For the text-containing cell, return its midpoint in (X, Y) coordinate format. 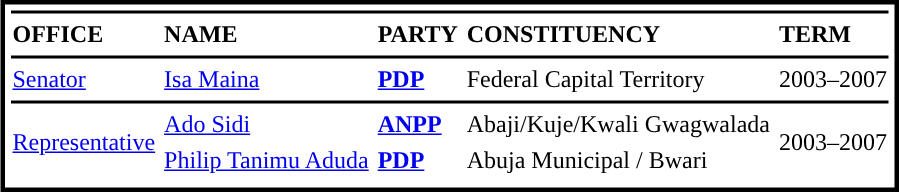
NAME (267, 35)
Isa Maina (267, 79)
Senator (84, 79)
ANPP (418, 125)
Philip Tanimu Aduda (267, 161)
CONSTITUENCY (618, 35)
OFFICE (84, 35)
Federal Capital Territory (618, 79)
Abaji/Kuje/Kwali Gwagwalada (618, 125)
PARTY (418, 35)
Representative (84, 143)
TERM (832, 35)
Ado Sidi (267, 125)
Abuja Municipal / Bwari (618, 161)
